Locate the cell with the specified text and output its [x, y] center coordinate. 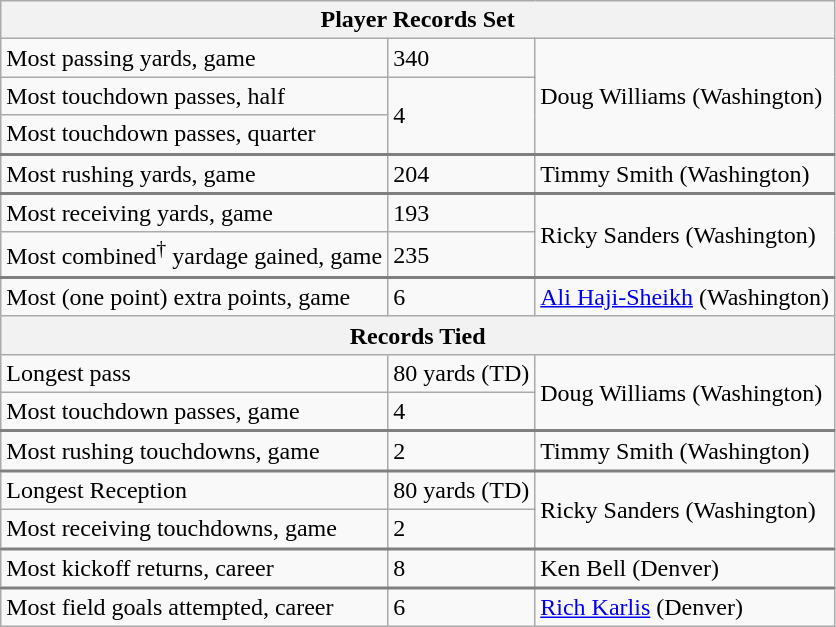
Most touchdown passes, game [194, 412]
Most field goals attempted, career [194, 608]
Ali Haji-Sheikh (Washington) [685, 296]
Most kickoff returns, career [194, 568]
Records Tied [418, 335]
Most touchdown passes, quarter [194, 134]
Most receiving touchdowns, game [194, 530]
235 [462, 254]
Longest Reception [194, 490]
8 [462, 568]
204 [462, 174]
Most touchdown passes, half [194, 96]
Most receiving yards, game [194, 212]
Longest pass [194, 373]
340 [462, 58]
Most rushing yards, game [194, 174]
Player Records Set [418, 20]
Rich Karlis (Denver) [685, 608]
Most combined† yardage gained, game [194, 254]
Most passing yards, game [194, 58]
Ken Bell (Denver) [685, 568]
Most (one point) extra points, game [194, 296]
Most rushing touchdowns, game [194, 451]
193 [462, 212]
